Detect which cell encompasses the target text, then output its [X, Y] center coordinate. 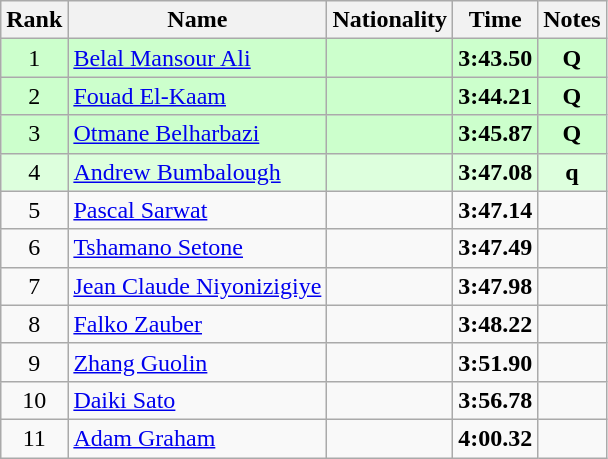
5 [34, 210]
11 [34, 438]
3:43.50 [496, 58]
Belal Mansour Ali [198, 58]
Daiki Sato [198, 400]
3:47.49 [496, 248]
3:56.78 [496, 400]
Fouad El-Kaam [198, 96]
3:45.87 [496, 134]
4:00.32 [496, 438]
q [572, 172]
3:51.90 [496, 362]
Name [198, 20]
9 [34, 362]
3:47.08 [496, 172]
3:47.14 [496, 210]
Rank [34, 20]
Zhang Guolin [198, 362]
8 [34, 324]
Jean Claude Niyonizigiye [198, 286]
Otmane Belharbazi [198, 134]
3:48.22 [496, 324]
Time [496, 20]
Falko Zauber [198, 324]
3:47.98 [496, 286]
Andrew Bumbalough [198, 172]
10 [34, 400]
3:44.21 [496, 96]
Notes [572, 20]
Nationality [390, 20]
1 [34, 58]
6 [34, 248]
Tshamano Setone [198, 248]
4 [34, 172]
2 [34, 96]
7 [34, 286]
Pascal Sarwat [198, 210]
Adam Graham [198, 438]
3 [34, 134]
